Extract the [x, y] coordinate from the center of the cell holding the provided text.  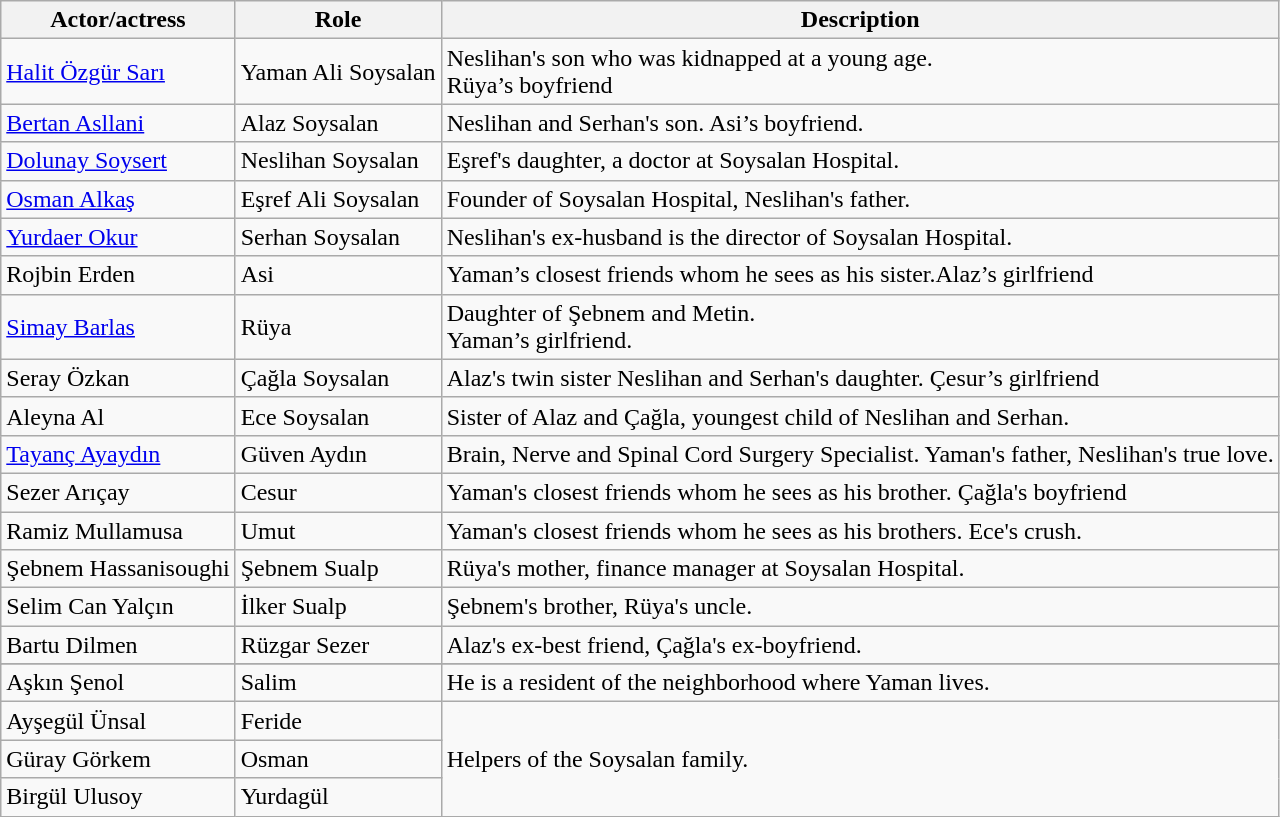
Halit Özgür Sarı [118, 72]
Feride [338, 721]
Yaman's closest friends whom he sees as his brothers. Ece's crush. [860, 531]
Osman Alkaş [118, 199]
Actor/actress [118, 20]
Güven Aydın [338, 454]
Role [338, 20]
Founder of Soysalan Hospital, Neslihan's father. [860, 199]
Rüzgar Sezer [338, 645]
Salim [338, 683]
Ramiz Mullamusa [118, 531]
Aleyna Al [118, 416]
Asi [338, 275]
He is a resident of the neighborhood where Yaman lives. [860, 683]
Yaman's closest friends whom he sees as his brother. Çağla's boyfriend [860, 492]
Eşref's daughter, a doctor at Soysalan Hospital. [860, 161]
Yaman’s closest friends whom he sees as his sister.Alaz’s girlfriend [860, 275]
Tayanç Ayaydın [118, 454]
Dolunay Soysert [118, 161]
Rüya [338, 326]
Alaz Soysalan [338, 123]
Brain, Nerve and Spinal Cord Surgery Specialist. Yaman's father, Neslihan's true love. [860, 454]
Güray Görkem [118, 759]
Rüya's mother, finance manager at Soysalan Hospital. [860, 569]
Birgül Ulusoy [118, 797]
Sister of Alaz and Çağla, youngest child of Neslihan and Serhan. [860, 416]
Neslihan and Serhan's son. Asi’s boyfriend. [860, 123]
Serhan Soysalan [338, 237]
Çağla Soysalan [338, 378]
Neslihan's son who was kidnapped at a young age.Rüya’s boyfriend [860, 72]
Simay Barlas [118, 326]
Seray Özkan [118, 378]
Ayşegül Ünsal [118, 721]
Osman [338, 759]
Neslihan Soysalan [338, 161]
Yurdagül [338, 797]
Bertan Asllani [118, 123]
Umut [338, 531]
Alaz's ex-best friend, Çağla's ex-boyfriend. [860, 645]
Şebnem Hassanisoughi [118, 569]
Daughter of Şebnem and Metin.Yaman’s girlfriend. [860, 326]
Yaman Ali Soysalan [338, 72]
Aşkın Şenol [118, 683]
İlker Sualp [338, 607]
Selim Can Yalçın [118, 607]
Sezer Arıçay [118, 492]
Eşref Ali Soysalan [338, 199]
Bartu Dilmen [118, 645]
Description [860, 20]
Neslihan's ex-husband is the director of Soysalan Hospital. [860, 237]
Şebnem Sualp [338, 569]
Alaz's twin sister Neslihan and Serhan's daughter. Çesur’s girlfriend [860, 378]
Cesur [338, 492]
Rojbin Erden [118, 275]
Ece Soysalan [338, 416]
Şebnem's brother, Rüya's uncle. [860, 607]
Helpers of the Soysalan family. [860, 759]
Yurdaer Okur [118, 237]
